Search for the cell housing the specified text and yield its [X, Y] center coordinate. 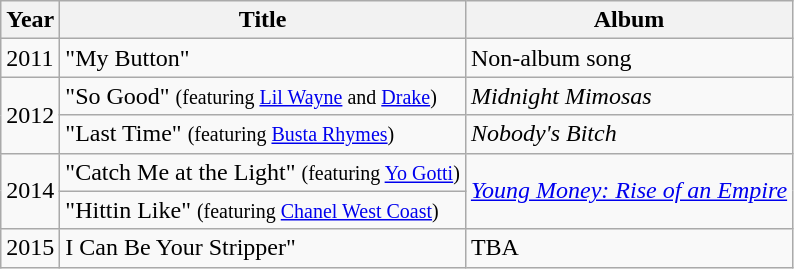
"So Good" (featuring Lil Wayne and Drake) [263, 96]
Non-album song [628, 58]
Midnight Mimosas [628, 96]
"Catch Me at the Light" (featuring Yo Gotti) [263, 172]
"My Button" [263, 58]
2011 [30, 58]
I Can Be Your Stripper" [263, 248]
Year [30, 20]
TBA [628, 248]
"Last Time" (featuring Busta Rhymes) [263, 134]
Album [628, 20]
2015 [30, 248]
"Hittin Like" (featuring Chanel West Coast) [263, 210]
2014 [30, 191]
2012 [30, 115]
Nobody's Bitch [628, 134]
Title [263, 20]
Young Money: Rise of an Empire [628, 191]
